Scan for the cell matching the given text and deliver its (X, Y) coordinate at center. 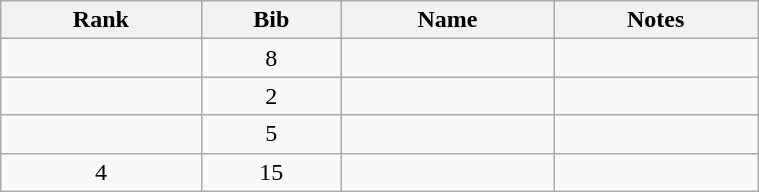
Notes (656, 20)
4 (101, 172)
5 (272, 134)
Bib (272, 20)
8 (272, 58)
Name (448, 20)
15 (272, 172)
Rank (101, 20)
2 (272, 96)
